Pinpoint the cell where the given text exists, returning its [x, y] midpoint coordinate. 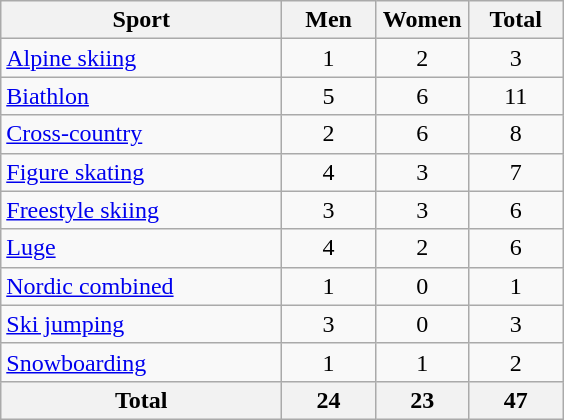
23 [422, 400]
Men [329, 20]
Luge [142, 248]
Figure skating [142, 172]
Cross-country [142, 134]
24 [329, 400]
8 [516, 134]
Women [422, 20]
Sport [142, 20]
7 [516, 172]
Snowboarding [142, 362]
Nordic combined [142, 286]
47 [516, 400]
5 [329, 96]
Alpine skiing [142, 58]
Freestyle skiing [142, 210]
Biathlon [142, 96]
Ski jumping [142, 324]
11 [516, 96]
